Capture the cell that displays the provided text and extract its (X, Y) central coordinate. 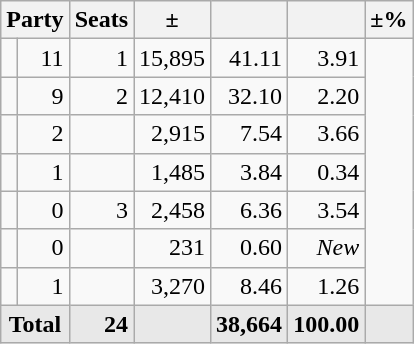
41.11 (250, 58)
0.60 (250, 248)
1,485 (172, 172)
2,458 (172, 210)
12,410 (172, 96)
24 (101, 324)
15,895 (172, 58)
±% (389, 20)
7.54 (250, 134)
6.36 (250, 210)
Seats (101, 20)
2.20 (326, 96)
Total (35, 324)
32.10 (250, 96)
100.00 (326, 324)
3.91 (326, 58)
231 (172, 248)
3.66 (326, 134)
2,915 (172, 134)
11 (43, 58)
9 (43, 96)
8.46 (250, 286)
3 (101, 210)
New (326, 248)
Party (35, 20)
3.84 (250, 172)
3,270 (172, 286)
1.26 (326, 286)
0.34 (326, 172)
± (172, 20)
3.54 (326, 210)
38,664 (250, 324)
